Detect which cell encompasses the target text, then output its [x, y] center coordinate. 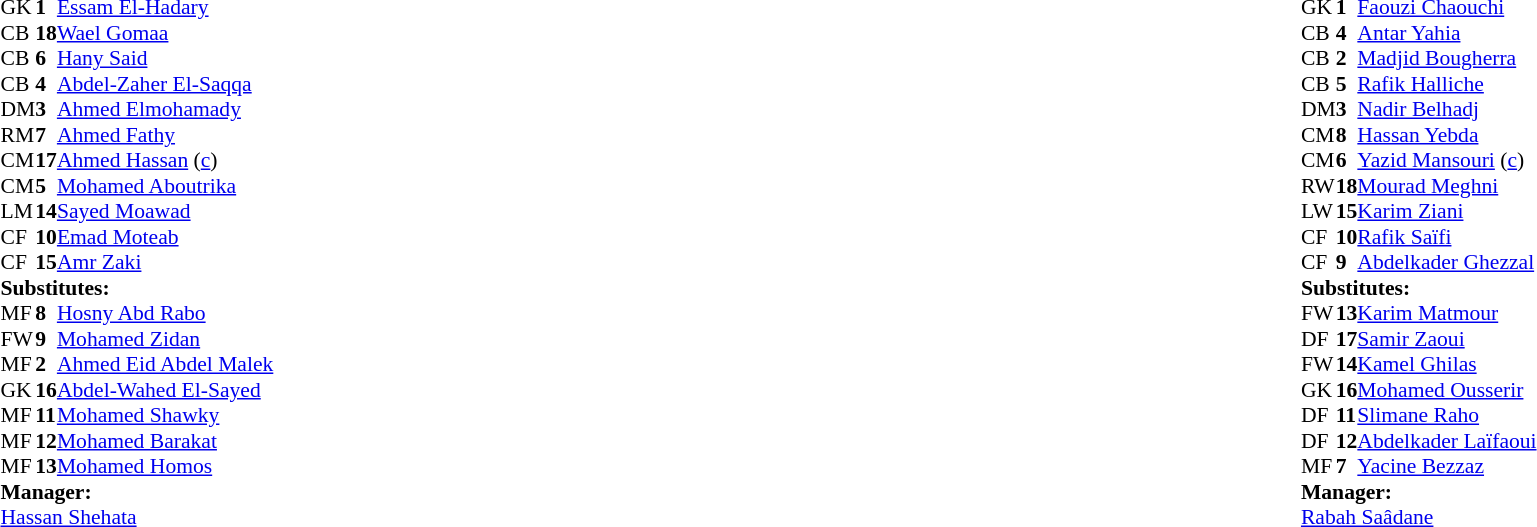
LW [1318, 211]
Hosny Abd Rabo [165, 313]
RW [1318, 186]
Wael Gomaa [165, 33]
Abdel-Zaher El-Saqqa [165, 84]
Ahmed Elmohamady [165, 109]
Kamel Ghilas [1446, 365]
Karim Ziani [1446, 211]
Abdelkader Laïfaoui [1446, 441]
Sayed Moawad [165, 211]
RM [18, 135]
Madjid Bougherra [1446, 59]
Rafik Halliche [1446, 84]
Mohamed Ousserir [1446, 390]
Hany Said [165, 59]
Hassan Yebda [1446, 135]
Rafik Saïfi [1446, 237]
Mohamed Shawky [165, 415]
Karim Matmour [1446, 313]
Mohamed Zidan [165, 339]
Mohamed Aboutrika [165, 186]
Amr Zaki [165, 263]
Yacine Bezzaz [1446, 467]
Abdel-Wahed El-Sayed [165, 390]
Mohamed Barakat [165, 441]
Ahmed Hassan (c) [165, 161]
Nadir Belhadj [1446, 109]
Ahmed Fathy [165, 135]
Ahmed Eid Abdel Malek [165, 365]
LM [18, 211]
Mourad Meghni [1446, 186]
Samir Zaoui [1446, 339]
Mohamed Homos [165, 467]
Abdelkader Ghezzal [1446, 263]
Slimane Raho [1446, 415]
Yazid Mansouri (c) [1446, 161]
Antar Yahia [1446, 33]
Emad Moteab [165, 237]
